Return (x, y) of the center of cell containing provided text 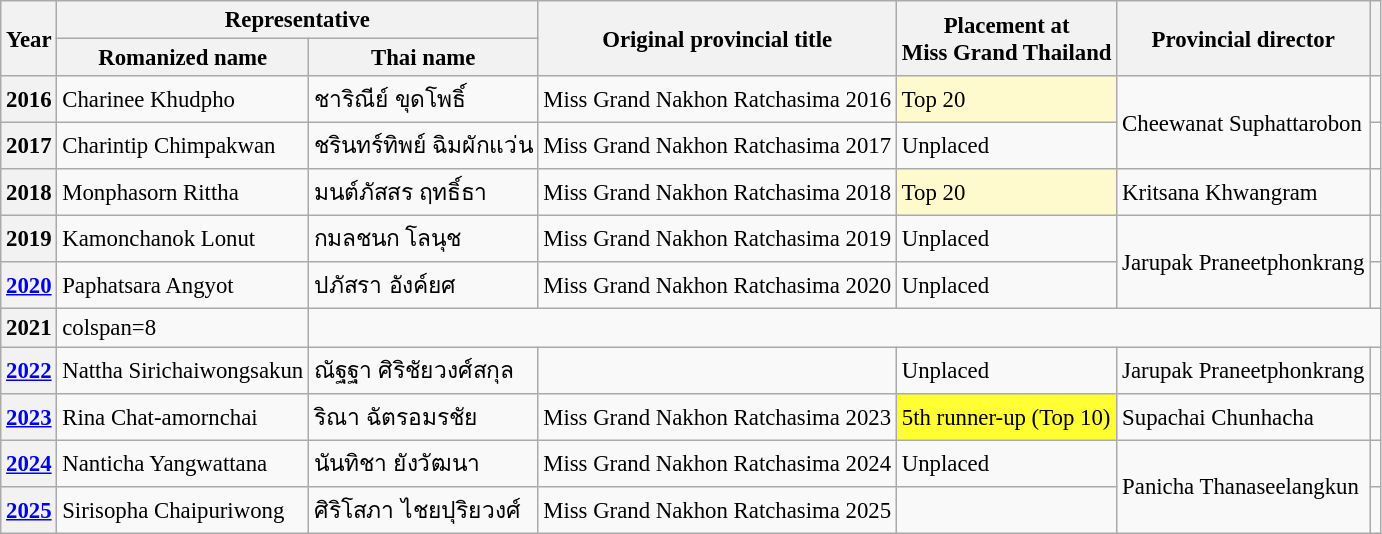
colspan=8 (183, 328)
Romanized name (183, 58)
2024 (29, 464)
ปภัสรา อังค์ยศ (424, 286)
Kritsana Khwangram (1244, 192)
Charinee Khudpho (183, 100)
Kamonchanok Lonut (183, 240)
Miss Grand Nakhon Ratchasima 2025 (718, 510)
2021 (29, 328)
Rina Chat-amornchai (183, 416)
Paphatsara Angyot (183, 286)
2023 (29, 416)
ริณา ฉัตรอมรชัย (424, 416)
2019 (29, 240)
Provincial director (1244, 38)
Placement atMiss Grand Thailand (1006, 38)
2022 (29, 370)
Miss Grand Nakhon Ratchasima 2023 (718, 416)
Miss Grand Nakhon Ratchasima 2024 (718, 464)
Supachai Chunhacha (1244, 416)
ณัฐฐา ศิริชัยวงศ์สกุล (424, 370)
Original provincial title (718, 38)
Cheewanat Suphattarobon (1244, 122)
Representative (298, 20)
Miss Grand Nakhon Ratchasima 2020 (718, 286)
ชาริณีย์ ขุดโพธิ์ (424, 100)
2016 (29, 100)
นันทิชา ยังวัฒนา (424, 464)
ชรินทร์ทิพย์ ฉิมผักแว่น (424, 146)
2018 (29, 192)
ศิริโสภา ไชยปุริยวงศ์ (424, 510)
กมลชนก โลนุช (424, 240)
Thai name (424, 58)
Nattha Sirichaiwongsakun (183, 370)
Nanticha Yangwattana (183, 464)
มนต์ภัสสร ฤทธิ์ธา (424, 192)
Panicha Thanaseelangkun (1244, 486)
Miss Grand Nakhon Ratchasima 2016 (718, 100)
Year (29, 38)
Miss Grand Nakhon Ratchasima 2018 (718, 192)
2017 (29, 146)
5th runner-up (Top 10) (1006, 416)
Miss Grand Nakhon Ratchasima 2017 (718, 146)
Sirisopha Chaipuriwong (183, 510)
2020 (29, 286)
Charintip Chimpakwan (183, 146)
Monphasorn Rittha (183, 192)
Miss Grand Nakhon Ratchasima 2019 (718, 240)
2025 (29, 510)
